Locate the cell with the specified text and output its (X, Y) center coordinate. 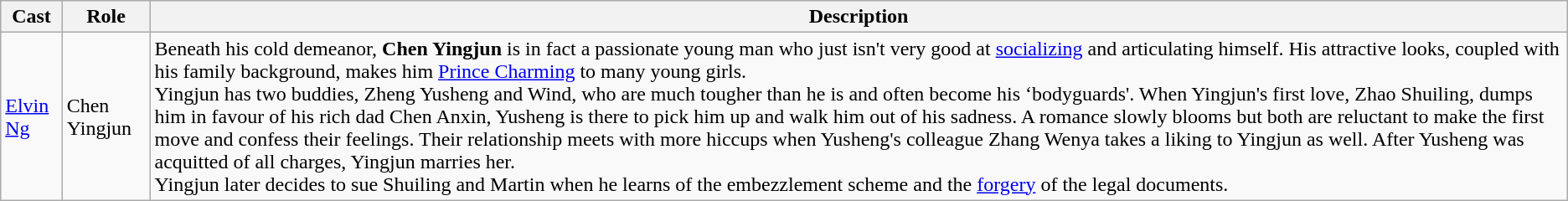
Role (106, 17)
Description (859, 17)
Chen Yingjun (106, 116)
Elvin Ng (32, 116)
Cast (32, 17)
